Find where the given text appears and provide that cell's center as (x, y) coordinate. 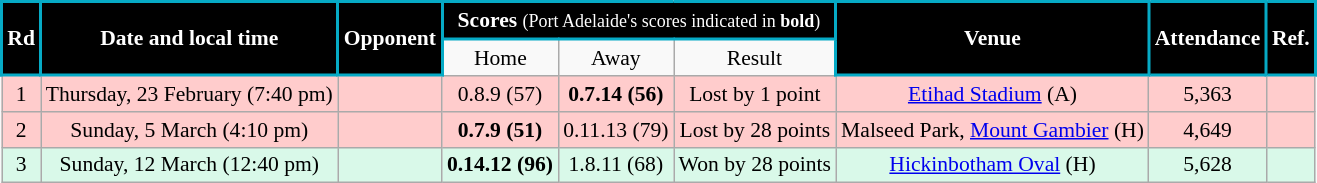
1 (22, 93)
Scores (Port Adelaide's scores indicated in bold) (639, 20)
5,363 (1208, 93)
4,649 (1208, 130)
3 (22, 165)
Hickinbotham Oval (H) (992, 165)
2 (22, 130)
Sunday, 12 March (12:40 pm) (190, 165)
1.8.11 (68) (616, 165)
Date and local time (190, 39)
Ref. (1290, 39)
Thursday, 23 February (7:40 pm) (190, 93)
Venue (992, 39)
Lost by 1 point (755, 93)
Sunday, 5 March (4:10 pm) (190, 130)
Result (755, 57)
Away (616, 57)
Attendance (1208, 39)
0.7.9 (51) (500, 130)
Home (500, 57)
0.8.9 (57) (500, 93)
0.11.13 (79) (616, 130)
0.14.12 (96) (500, 165)
Won by 28 points (755, 165)
Lost by 28 points (755, 130)
Malseed Park, Mount Gambier (H) (992, 130)
Opponent (390, 39)
Etihad Stadium (A) (992, 93)
Rd (22, 39)
5,628 (1208, 165)
0.7.14 (56) (616, 93)
